Find where the given text appears and provide that cell's center as [X, Y] coordinate. 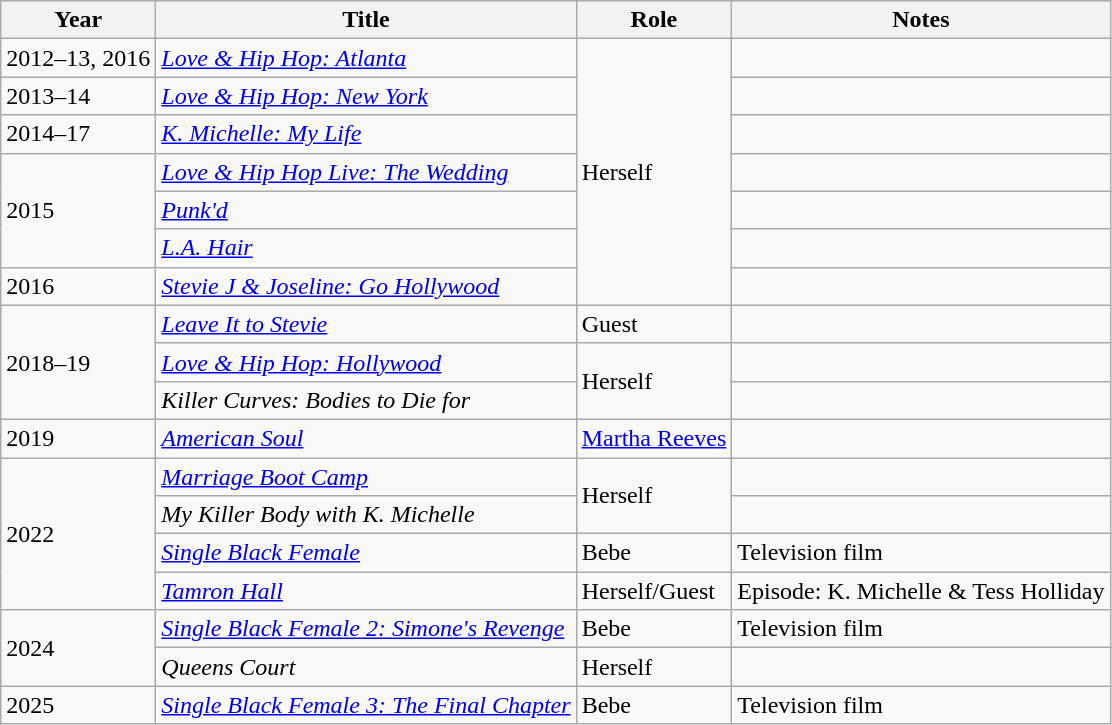
2022 [78, 534]
Title [366, 20]
Tamron Hall [366, 591]
Killer Curves: Bodies to Die for [366, 400]
Love & Hip Hop Live: The Wedding [366, 172]
American Soul [366, 438]
My Killer Body with K. Michelle [366, 515]
Year [78, 20]
Leave It to Stevie [366, 324]
Love & Hip Hop: Atlanta [366, 58]
Love & Hip Hop: New York [366, 96]
2013–14 [78, 96]
2016 [78, 286]
Herself/Guest [654, 591]
2025 [78, 705]
K. Michelle: My Life [366, 134]
Stevie J & Joseline: Go Hollywood [366, 286]
2019 [78, 438]
Notes [921, 20]
L.A. Hair [366, 248]
Martha Reeves [654, 438]
Single Black Female [366, 553]
Single Black Female 3: The Final Chapter [366, 705]
Guest [654, 324]
2014–17 [78, 134]
Role [654, 20]
Love & Hip Hop: Hollywood [366, 362]
2018–19 [78, 362]
Punk'd [366, 210]
Episode: K. Michelle & Tess Holliday [921, 591]
2024 [78, 648]
2015 [78, 210]
Queens Court [366, 667]
Single Black Female 2: Simone's Revenge [366, 629]
Marriage Boot Camp [366, 477]
2012–13, 2016 [78, 58]
